Identify which cell holds the provided text, then report its (x, y) central coordinate. 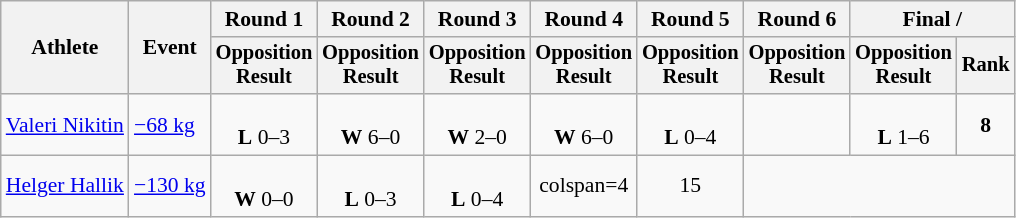
15 (690, 186)
Event (170, 48)
Round 1 (264, 19)
Round 6 (798, 19)
W 2–0 (478, 124)
Round 5 (690, 19)
8 (986, 124)
Athlete (65, 48)
Round 4 (584, 19)
W 0–0 (264, 186)
Round 3 (478, 19)
−68 kg (170, 124)
L 1–6 (904, 124)
colspan=4 (584, 186)
Final / (932, 19)
−130 kg (170, 186)
Rank (986, 66)
Valeri Nikitin (65, 124)
Helger Hallik (65, 186)
Round 2 (370, 19)
